Pinpoint the cell where the given text exists, returning its (x, y) midpoint coordinate. 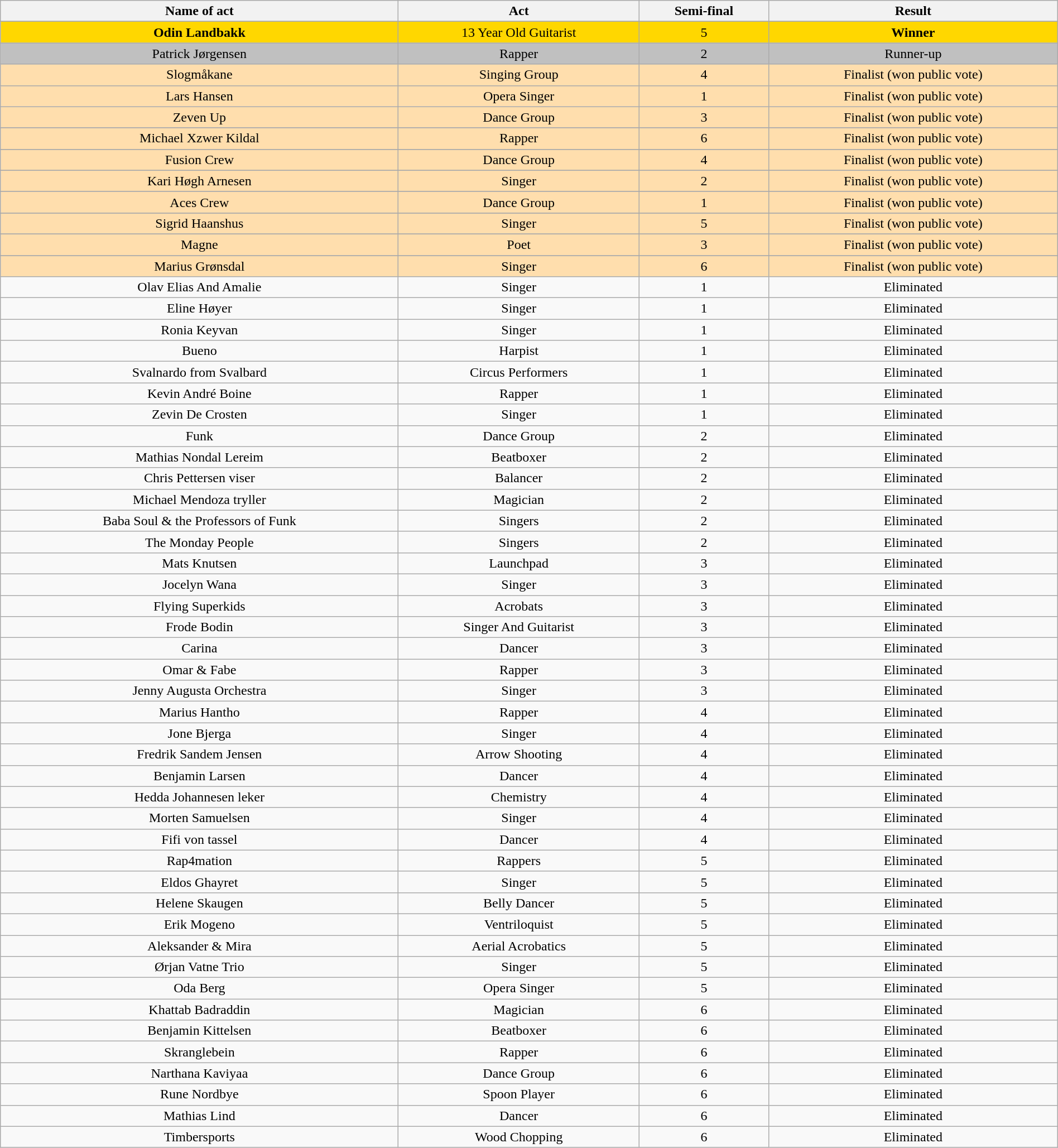
Ronia Keyvan (200, 330)
Eldos Ghayret (200, 882)
Spoon Player (519, 1094)
Ventriloquist (519, 924)
Carina (200, 649)
Launchpad (519, 563)
Erik Mogeno (200, 924)
Flying Superkids (200, 606)
Name of act (200, 11)
Aleksander & Mira (200, 946)
Jone Bjerga (200, 733)
Narthana Kaviyaa (200, 1073)
Aerial Acrobatics (519, 946)
Aces Crew (200, 202)
Skranglebein (200, 1052)
Balancer (519, 478)
Result (913, 11)
Magne (200, 244)
Khattab Badraddin (200, 1010)
Zevin De Crosten (200, 415)
Kevin André Boine (200, 393)
Semi-final (704, 11)
Michael Xzwer Kildal (200, 138)
Harpist (519, 351)
Frode Bodin (200, 627)
Oda Berg (200, 988)
Wood Chopping (519, 1137)
Slogmåkane (200, 75)
Lars Hansen (200, 96)
Rune Nordbye (200, 1094)
Helene Skaugen (200, 903)
Omar & Fabe (200, 670)
13 Year Old Guitarist (519, 32)
Patrick Jørgensen (200, 54)
Circus Performers (519, 372)
Fredrik Sandem Jensen (200, 755)
Arrow Shooting (519, 755)
The Monday People (200, 542)
Marius Hantho (200, 712)
Eline Høyer (200, 309)
Rap4mation (200, 861)
Funk (200, 436)
Baba Soul & the Professors of Funk (200, 521)
Timbersports (200, 1137)
Bueno (200, 351)
Acrobats (519, 606)
Kari Høgh Arnesen (200, 181)
Benjamin Kittelsen (200, 1031)
Chris Pettersen viser (200, 478)
Poet (519, 244)
Fifi von tassel (200, 839)
Olav Elias And Amalie (200, 287)
Marius Grønsdal (200, 266)
Fusion Crew (200, 160)
Runner-up (913, 54)
Singing Group (519, 75)
Singer And Guitarist (519, 627)
Mats Knutsen (200, 563)
Morten Samuelsen (200, 818)
Ørjan Vatne Trio (200, 967)
Rappers (519, 861)
Winner (913, 32)
Jocelyn Wana (200, 584)
Chemistry (519, 797)
Hedda Johannesen leker (200, 797)
Benjamin Larsen (200, 776)
Sigrid Haanshus (200, 223)
Odin Landbakk (200, 32)
Jenny Augusta Orchestra (200, 691)
Act (519, 11)
Michael Mendoza tryller (200, 499)
Mathias Nondal Lereim (200, 457)
Mathias Lind (200, 1116)
Belly Dancer (519, 903)
Zeven Up (200, 117)
Svalnardo from Svalbard (200, 372)
